Provide the (X, Y) coordinate of the cell's center where the given text is located.  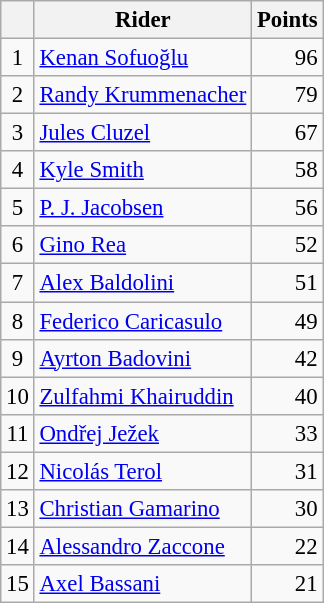
40 (288, 396)
Ondřej Ježek (142, 433)
33 (288, 433)
21 (288, 584)
Zulfahmi Khairuddin (142, 396)
30 (288, 509)
42 (288, 358)
Federico Caricasulo (142, 321)
Nicolás Terol (142, 471)
11 (18, 433)
31 (288, 471)
Kenan Sofuoğlu (142, 58)
79 (288, 95)
52 (288, 245)
3 (18, 133)
Gino Rea (142, 245)
Christian Gamarino (142, 509)
67 (288, 133)
Alex Baldolini (142, 283)
Ayrton Badovini (142, 358)
22 (288, 546)
8 (18, 321)
1 (18, 58)
Rider (142, 20)
2 (18, 95)
51 (288, 283)
5 (18, 208)
6 (18, 245)
7 (18, 283)
12 (18, 471)
9 (18, 358)
Points (288, 20)
4 (18, 170)
Alessandro Zaccone (142, 546)
13 (18, 509)
96 (288, 58)
14 (18, 546)
P. J. Jacobsen (142, 208)
10 (18, 396)
Randy Krummenacher (142, 95)
Kyle Smith (142, 170)
49 (288, 321)
15 (18, 584)
Jules Cluzel (142, 133)
56 (288, 208)
Axel Bassani (142, 584)
58 (288, 170)
